Determine the [x, y] coordinate at the center of the cell enclosing the given text.  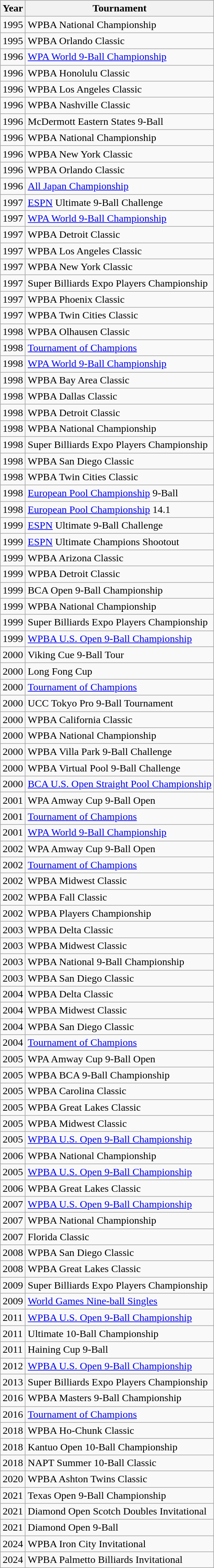
Texas Open 9-Ball Championship [120, 1495]
WPBA Arizona Classic [120, 558]
WPBA Dallas Classic [120, 396]
WPBA Palmetto Billiards Invitational [120, 1560]
2013 [13, 1382]
2020 [13, 1479]
BCA Open 9-Ball Championship [120, 590]
WPBA California Classic [120, 720]
WPBA Fall Classic [120, 897]
UCC Tokyo Pro 9-Ball Tournament [120, 703]
WPBA Olhausen Classic [120, 332]
WPBA BCA 9-Ball Championship [120, 1075]
McDermott Eastern States 9-Ball [120, 121]
WPBA Phoenix Classic [120, 299]
WPBA National 9-Ball Championship [120, 962]
WPBA Ho-Chunk Classic [120, 1430]
BCA U.S. Open Straight Pool Championship [120, 784]
NAPT Summer 10-Ball Classic [120, 1463]
WPBA Masters 9-Ball Championship [120, 1398]
Diamond Open Scotch Doubles Invitational [120, 1512]
Florida Classic [120, 1237]
World Games Nine-ball Singles [120, 1301]
ESPN Ultimate Champions Shootout [120, 542]
Viking Cue 9-Ball Tour [120, 655]
WPBA Iron City Invitational [120, 1544]
All Japan Championship [120, 186]
Year [13, 8]
Kantuo Open 10-Ball Championship [120, 1447]
Tournament [120, 8]
European Pool Championship 14.1 [120, 510]
Ultimate 10-Ball Championship [120, 1334]
European Pool Championship 9-Ball [120, 493]
WPBA Bay Area Classic [120, 380]
WPBA Virtual Pool 9-Ball Challenge [120, 768]
Haining Cup 9-Ball [120, 1350]
WPBA Nashville Classic [120, 105]
2012 [13, 1366]
WPBA Honolulu Classic [120, 73]
WPBA Carolina Classic [120, 1091]
WPBA Players Championship [120, 913]
WPBA Villa Park 9-Ball Challenge [120, 752]
Long Fong Cup [120, 671]
WPBA Ashton Twins Classic [120, 1479]
Diamond Open 9-Ball [120, 1528]
